Output the [X, Y] coordinate of the center of the cell containing the given text.  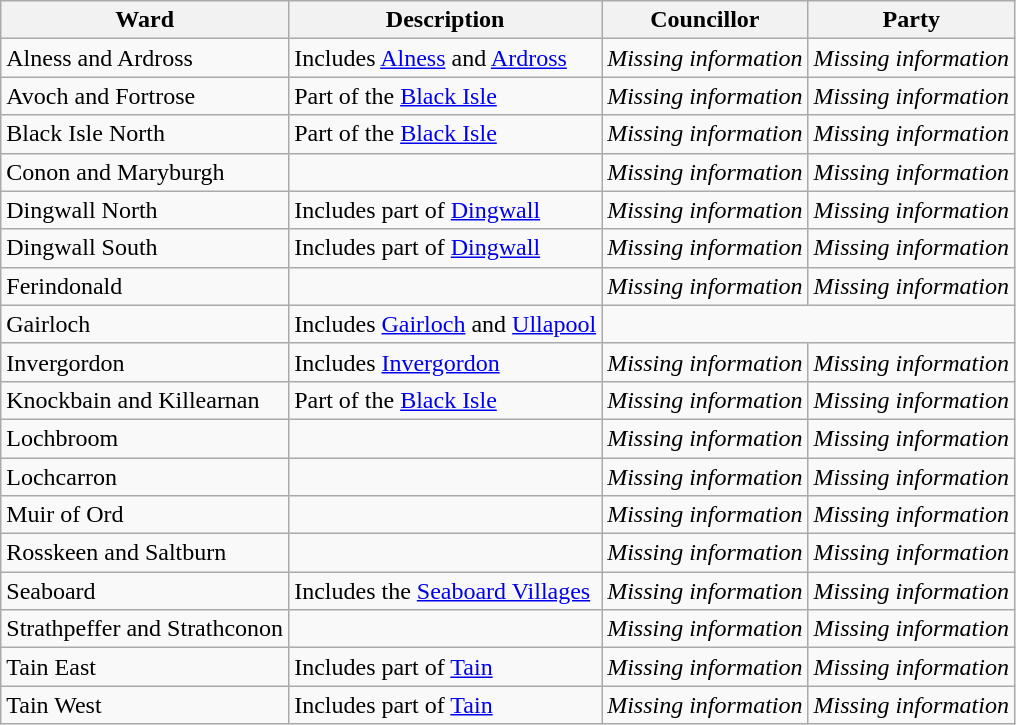
Muir of Ord [145, 515]
Gairloch [145, 324]
Lochcarron [145, 477]
Avoch and Fortrose [145, 96]
Seaboard [145, 591]
Rosskeen and Saltburn [145, 553]
Alness and Ardross [145, 58]
Includes Invergordon [446, 362]
Ferindonald [145, 286]
Knockbain and Killearnan [145, 400]
Black Isle North [145, 134]
Tain West [145, 705]
Includes Gairloch and Ullapool [446, 324]
Ward [145, 20]
Strathpeffer and Strathconon [145, 629]
Includes Alness and Ardross [446, 58]
Conon and Maryburgh [145, 172]
Lochbroom [145, 438]
Includes the Seaboard Villages [446, 591]
Tain East [145, 667]
Dingwall North [145, 210]
Dingwall South [145, 248]
Invergordon [145, 362]
Description [446, 20]
Party [911, 20]
Councillor [705, 20]
